Locate the cell with the specified text and output its [x, y] center coordinate. 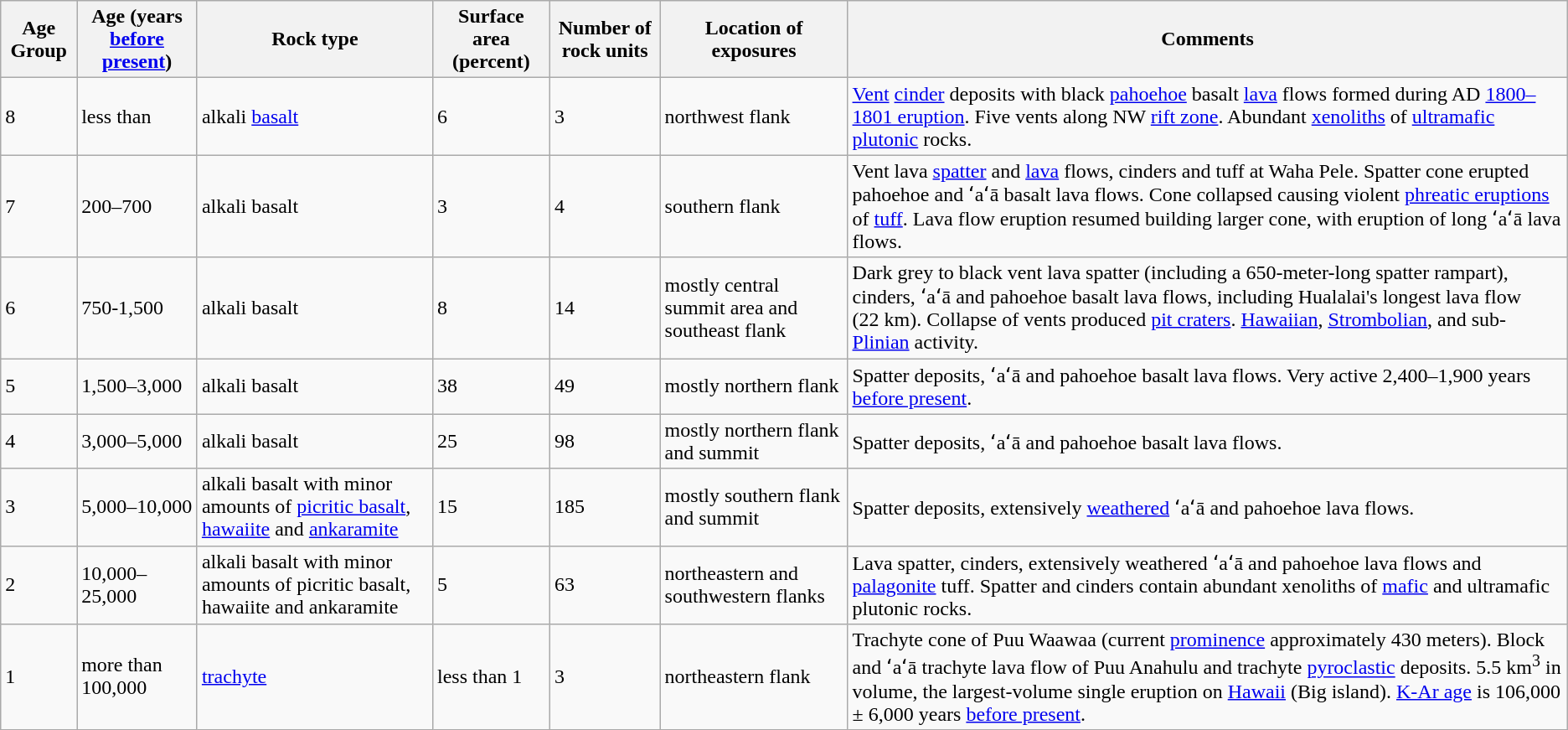
98 [605, 441]
63 [605, 585]
38 [492, 387]
10,000–25,000 [137, 585]
northeastern and southwestern flanks [754, 585]
15 [492, 507]
Rock type [315, 39]
Age Group [39, 39]
2 [39, 585]
trachyte [315, 677]
northwest flank [754, 116]
less than [137, 116]
7 [39, 206]
3,000–5,000 [137, 441]
Spatter deposits, ʻaʻā and pahoehoe basalt lava flows. [1208, 441]
less than 1 [492, 677]
Comments [1208, 39]
Age (years before present) [137, 39]
Location of exposures [754, 39]
25 [492, 441]
1 [39, 677]
mostly northern flank and summit [754, 441]
185 [605, 507]
northeastern flank [754, 677]
more than 100,000 [137, 677]
1,500–3,000 [137, 387]
14 [605, 308]
Spatter deposits, ʻaʻā and pahoehoe basalt lava flows. Very active 2,400–1,900 years before present. [1208, 387]
49 [605, 387]
5,000–10,000 [137, 507]
mostly central summit area and southeast flank [754, 308]
200–700 [137, 206]
Surface area (percent) [492, 39]
southern flank [754, 206]
mostly northern flank [754, 387]
Spatter deposits, extensively weathered ʻaʻā and pahoehoe lava flows. [1208, 507]
Number of rock units [605, 39]
750-1,500 [137, 308]
mostly southern flank and summit [754, 507]
